Pinpoint the cell where the given text exists, returning its (X, Y) midpoint coordinate. 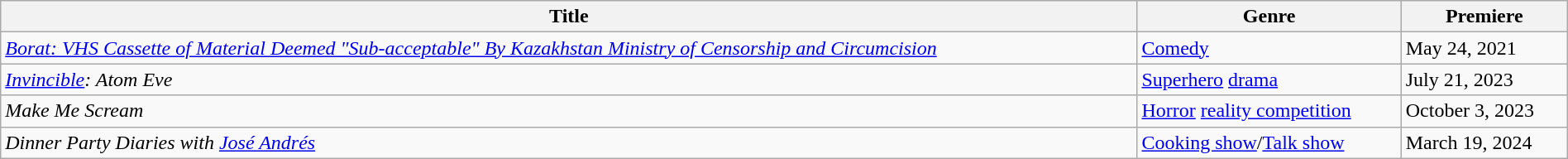
Horror reality competition (1269, 111)
Genre (1269, 17)
July 21, 2023 (1484, 79)
Borat: VHS Cassette of Material Deemed "Sub-acceptable" By Kazakhstan Ministry of Censorship and Circumcision (569, 48)
March 19, 2024 (1484, 142)
Superhero drama (1269, 79)
Premiere (1484, 17)
Make Me Scream (569, 111)
Cooking show/Talk show (1269, 142)
Comedy (1269, 48)
Title (569, 17)
Dinner Party Diaries with José Andrés (569, 142)
October 3, 2023 (1484, 111)
May 24, 2021 (1484, 48)
Invincible: Atom Eve (569, 79)
